Search for the cell housing the specified text and yield its [x, y] center coordinate. 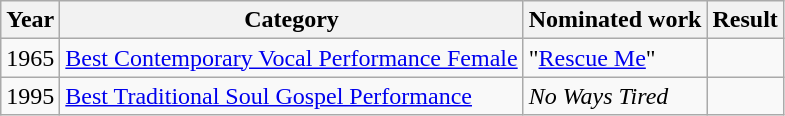
Year [30, 20]
Best Traditional Soul Gospel Performance [292, 96]
Nominated work [615, 20]
1995 [30, 96]
Category [292, 20]
Best Contemporary Vocal Performance Female [292, 58]
1965 [30, 58]
No Ways Tired [615, 96]
Result [745, 20]
"Rescue Me" [615, 58]
